From the cell containing the given text, extract its center point as (X, Y) coordinate. 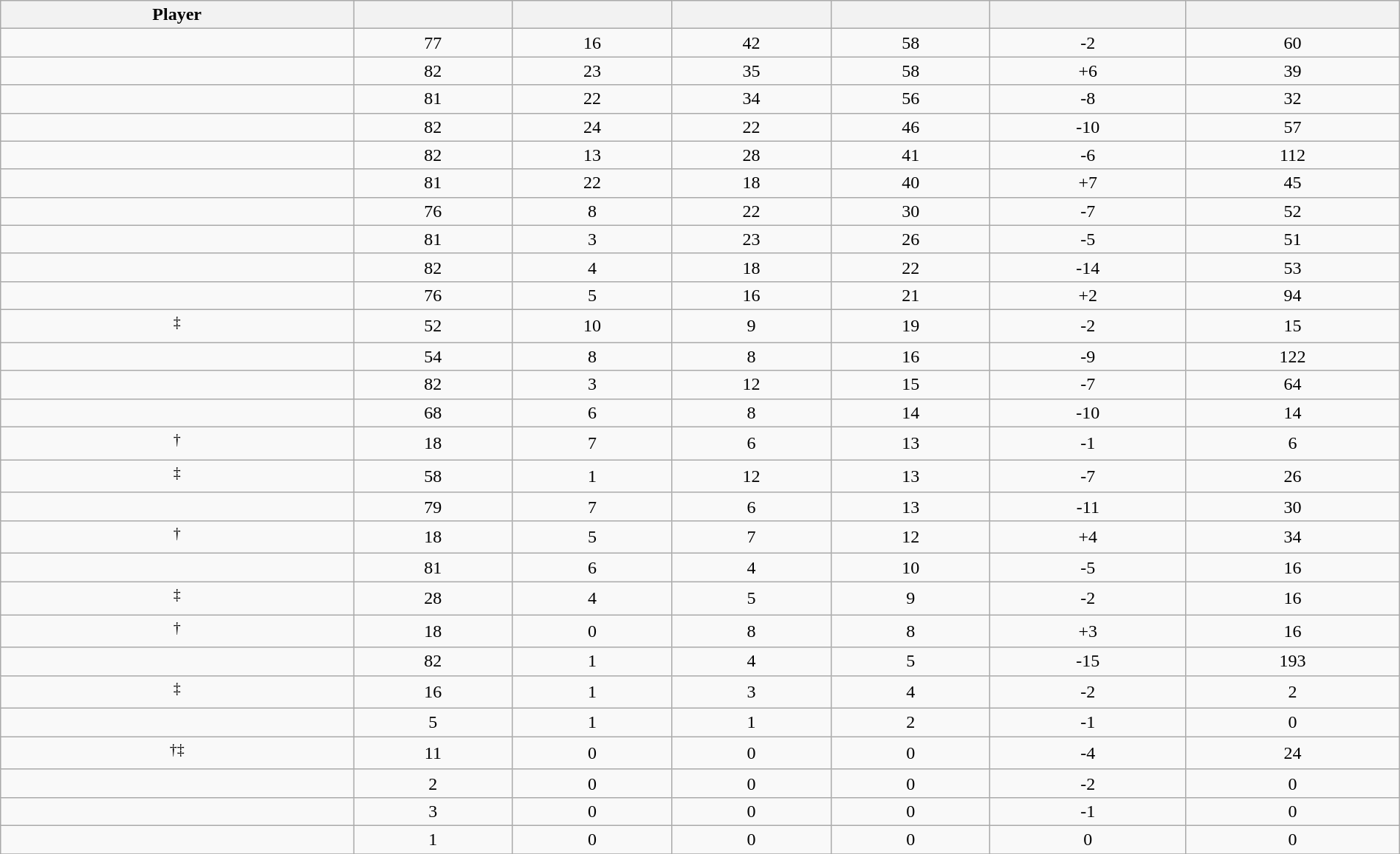
57 (1293, 127)
42 (752, 43)
41 (910, 155)
+2 (1088, 295)
46 (910, 127)
77 (433, 43)
+6 (1088, 71)
19 (910, 326)
45 (1293, 183)
35 (752, 71)
112 (1293, 155)
11 (433, 753)
54 (433, 357)
53 (1293, 267)
51 (1293, 239)
21 (910, 295)
-11 (1088, 506)
122 (1293, 357)
40 (910, 183)
39 (1293, 71)
60 (1293, 43)
-15 (1088, 661)
64 (1293, 385)
32 (1293, 99)
Player (177, 15)
+7 (1088, 183)
68 (433, 413)
-14 (1088, 267)
94 (1293, 295)
-6 (1088, 155)
56 (910, 99)
-8 (1088, 99)
-9 (1088, 357)
†‡ (177, 753)
+4 (1088, 537)
79 (433, 506)
+3 (1088, 632)
193 (1293, 661)
-4 (1088, 753)
